Return (X, Y) of the center of cell containing provided text 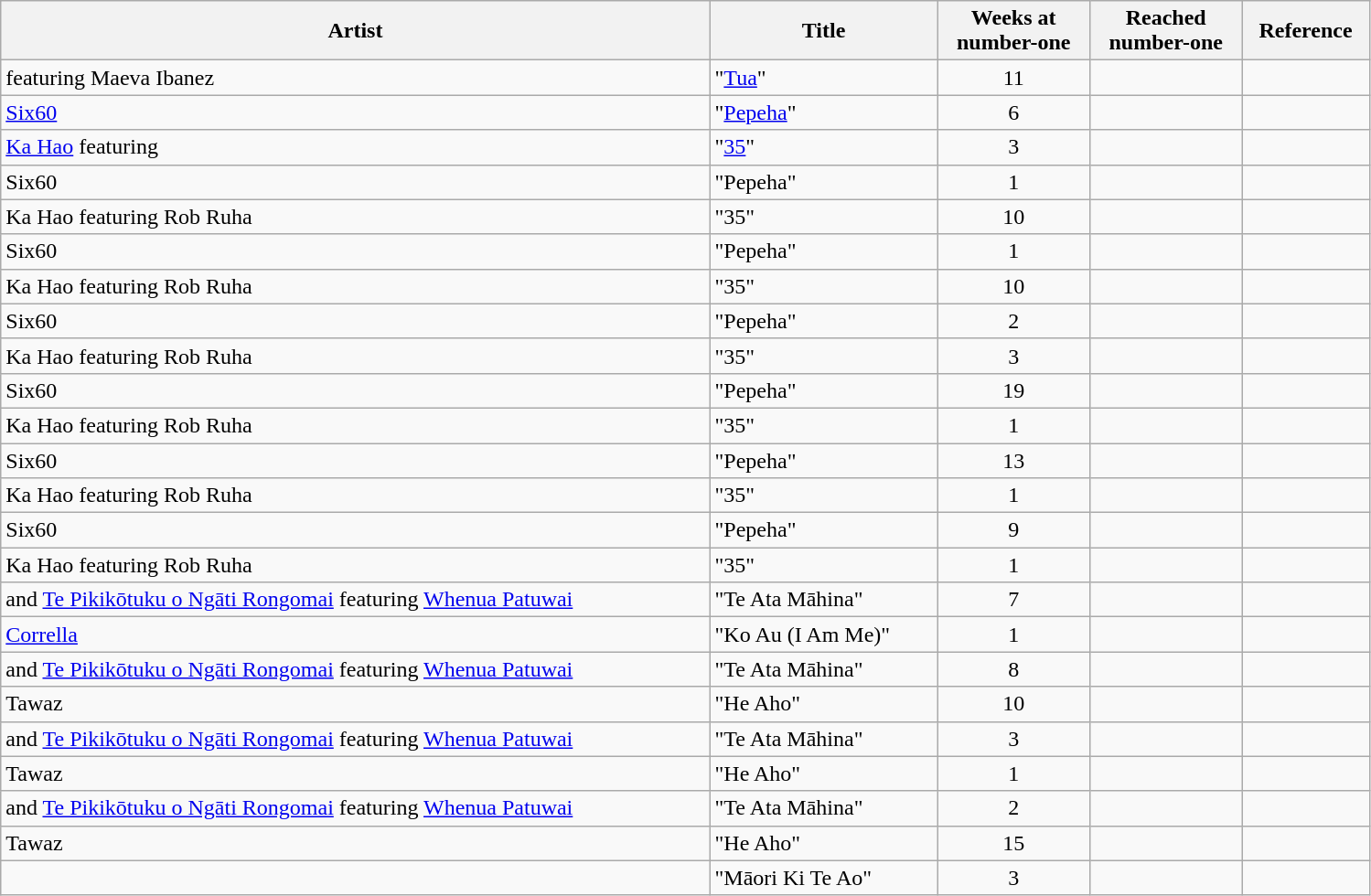
"Ko Au (I Am Me)" (823, 635)
featuring Maeva Ibanez (355, 78)
Reachednumber-one (1165, 31)
6 (1013, 112)
15 (1013, 843)
Artist (355, 31)
"Tua" (823, 78)
Weeks atnumber-one (1013, 31)
Ka Hao featuring (355, 147)
"Māori Ki Te Ao" (823, 878)
7 (1013, 600)
9 (1013, 530)
Title (823, 31)
Reference (1306, 31)
Corrella (355, 635)
13 (1013, 460)
11 (1013, 78)
19 (1013, 390)
8 (1013, 669)
